Extract the [x, y] coordinate from the center of the cell holding the provided text.  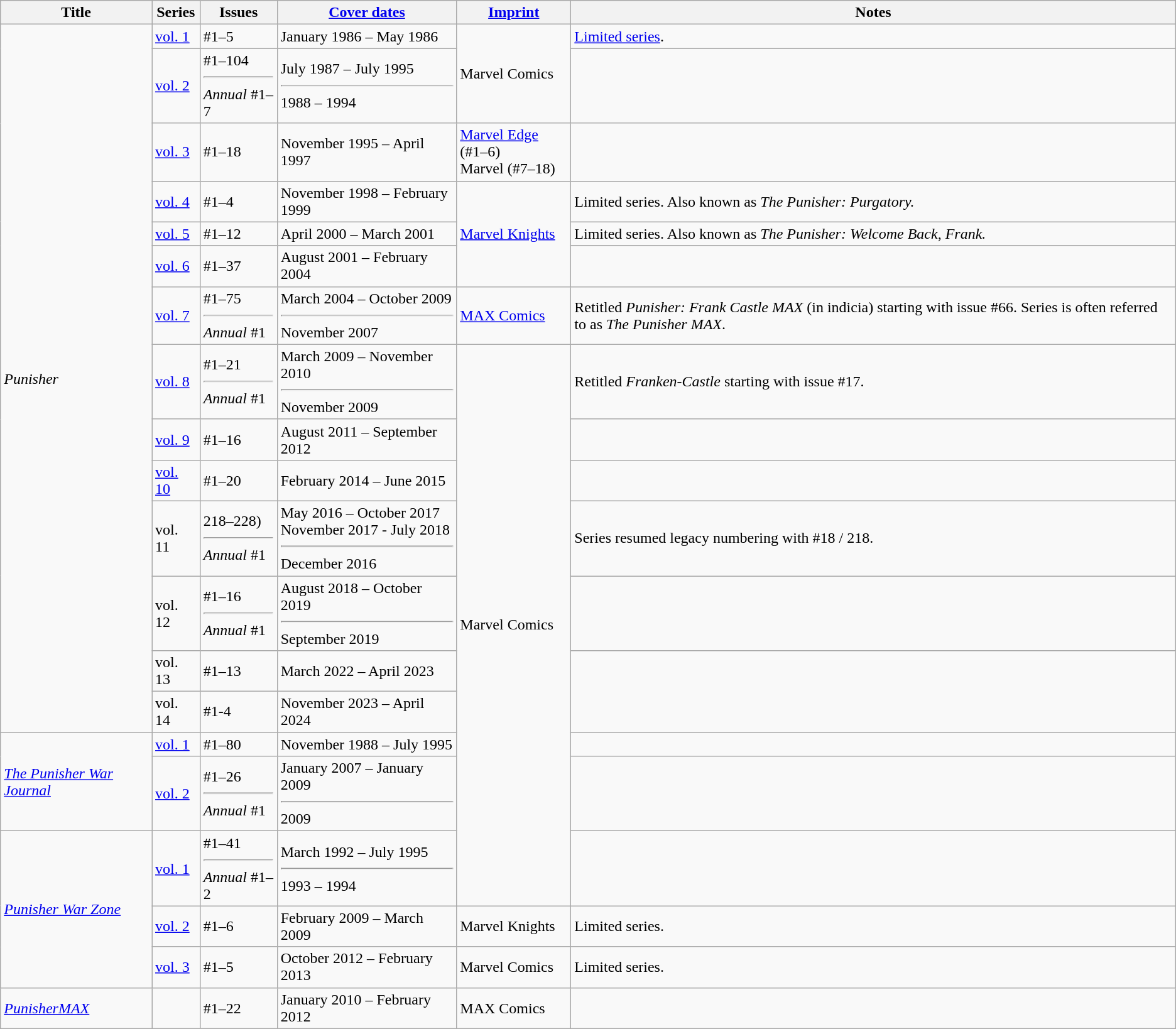
#1–21Annual #1 [239, 382]
#1–22 [239, 1008]
Punisher [77, 378]
#1–41Annual #1–2 [239, 868]
Retitled Punisher: Frank Castle MAX (in indicia) starting with issue #66. Series is often referred to as The Punisher MAX. [873, 315]
January 2010 – February 2012 [367, 1008]
vol. 7 [176, 315]
Limited series. Also known as The Punisher: Purgatory. [873, 201]
November 1988 – July 1995 [367, 744]
Cover dates [367, 13]
November 1995 – April 1997 [367, 152]
#1–12 [239, 234]
vol. 4 [176, 201]
#1–4 [239, 201]
Limited series. Also known as The Punisher: Welcome Back, Frank. [873, 234]
Series resumed legacy numbering with #18 / 218. [873, 538]
#1–18 [239, 152]
February 2009 – March 2009 [367, 926]
vol. 12 [176, 613]
Punisher War Zone [77, 910]
April 2000 – March 2001 [367, 234]
218–228)Annual #1 [239, 538]
#1–26Annual #1 [239, 794]
vol. 8 [176, 382]
Notes [873, 13]
Marvel Edge (#1–6)Marvel (#7–18) [514, 152]
The Punisher War Journal [77, 781]
August 2011 – September 2012 [367, 440]
vol. 5 [176, 234]
vol. 6 [176, 266]
Imprint [514, 13]
#1-4 [239, 712]
October 2012 – February 2013 [367, 967]
Retitled Franken-Castle starting with issue #17. [873, 382]
March 2004 – October 2009November 2007 [367, 315]
#1–16 [239, 440]
February 2014 – June 2015 [367, 480]
vol. 11 [176, 538]
#1–104Annual #1–7 [239, 85]
January 2007 – January 20092009 [367, 794]
Series [176, 13]
July 1987 – July 19951988 – 1994 [367, 85]
vol. 9 [176, 440]
March 2009 – November 2010November 2009 [367, 382]
Title [77, 13]
November 1998 – February 1999 [367, 201]
#1–20 [239, 480]
March 1992 – July 19951993 – 1994 [367, 868]
January 1986 – May 1986 [367, 36]
#1–6 [239, 926]
Issues [239, 13]
#1–75Annual #1 [239, 315]
November 2023 – April 2024 [367, 712]
PunisherMAX [77, 1008]
#1–37 [239, 266]
May 2016 – October 2017November 2017 - July 2018December 2016 [367, 538]
vol. 10 [176, 480]
#1–80 [239, 744]
vol. 14 [176, 712]
vol. 13 [176, 671]
August 2001 – February 2004 [367, 266]
August 2018 – October 2019September 2019 [367, 613]
#1–13 [239, 671]
#1–16Annual #1 [239, 613]
March 2022 – April 2023 [367, 671]
